Extract the [x, y] coordinate from the center of the cell holding the provided text.  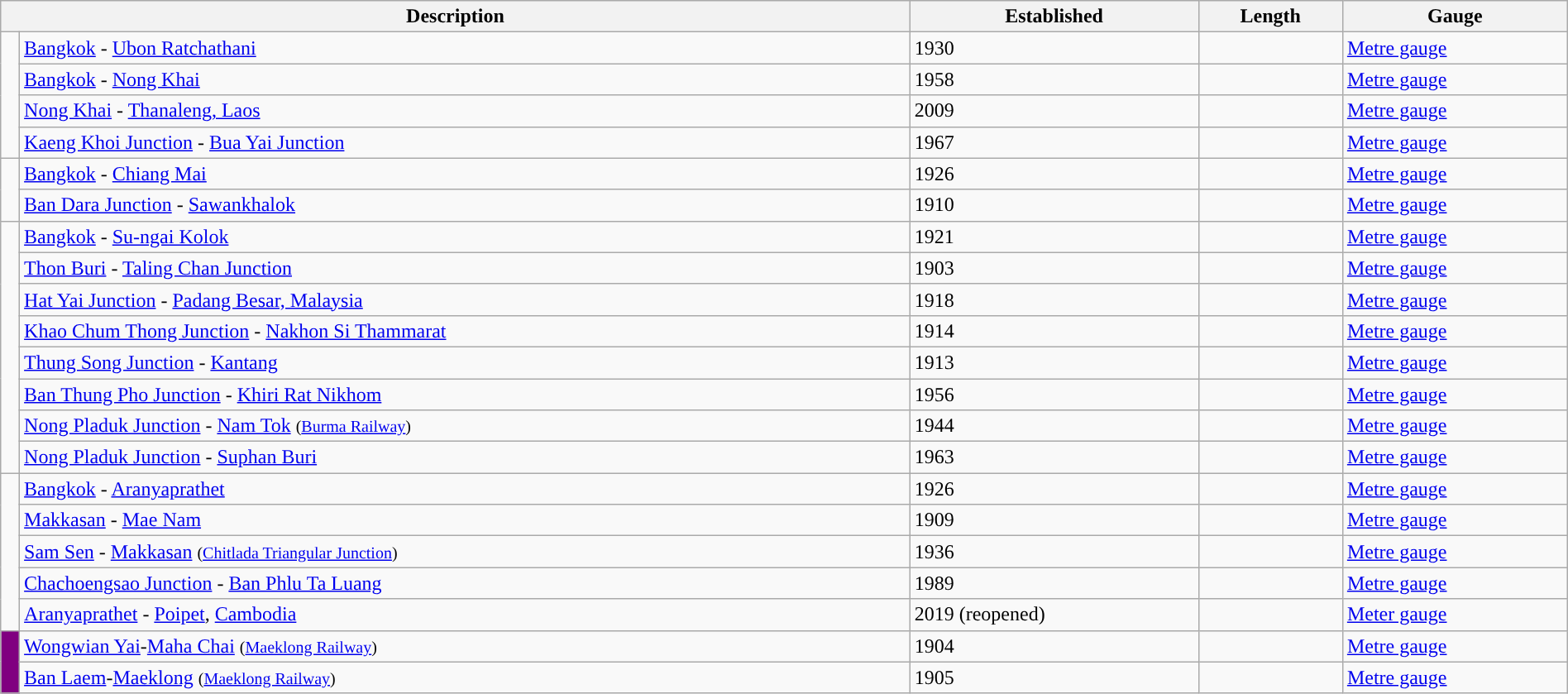
1956 [1054, 395]
1910 [1054, 205]
Bangkok - Ubon Ratchathani [465, 48]
1958 [1054, 79]
Established [1054, 17]
1921 [1054, 237]
1944 [1054, 426]
1936 [1054, 552]
1967 [1054, 142]
1905 [1054, 677]
1989 [1054, 583]
Hat Yai Junction - Padang Besar, Malaysia [465, 299]
Nong Pladuk Junction - Nam Tok (Burma Railway) [465, 426]
Bangkok - Su-ngai Kolok [465, 237]
Kaeng Khoi Junction - Bua Yai Junction [465, 142]
Wongwian Yai-Maha Chai (Maeklong Railway) [465, 646]
Thon Buri - Taling Chan Junction [465, 268]
Bangkok - Chiang Mai [465, 174]
Ban Dara Junction - Sawankhalok [465, 205]
Nong Khai - Thanaleng, Laos [465, 111]
Thung Song Junction - Kantang [465, 362]
1914 [1054, 331]
2019 (reopened) [1054, 615]
Sam Sen - Makkasan (Chitlada Triangular Junction) [465, 552]
Khao Chum Thong Junction - Nakhon Si Thammarat [465, 331]
Description [455, 17]
Ban Laem-Maeklong (Maeklong Railway) [465, 677]
Bangkok - Nong Khai [465, 79]
Length [1270, 17]
1930 [1054, 48]
Bangkok - Aranyaprathet [465, 489]
1913 [1054, 362]
Aranyaprathet - Poipet, Cambodia [465, 615]
Chachoengsao Junction - Ban Phlu Ta Luang [465, 583]
1918 [1054, 299]
1963 [1054, 457]
Ban Thung Pho Junction - Khiri Rat Nikhom [465, 395]
Meter gauge [1455, 615]
2009 [1054, 111]
Gauge [1455, 17]
1909 [1054, 520]
Makkasan - Mae Nam [465, 520]
1903 [1054, 268]
Nong Pladuk Junction - Suphan Buri [465, 457]
1904 [1054, 646]
